Capture the cell that displays the provided text and extract its (X, Y) central coordinate. 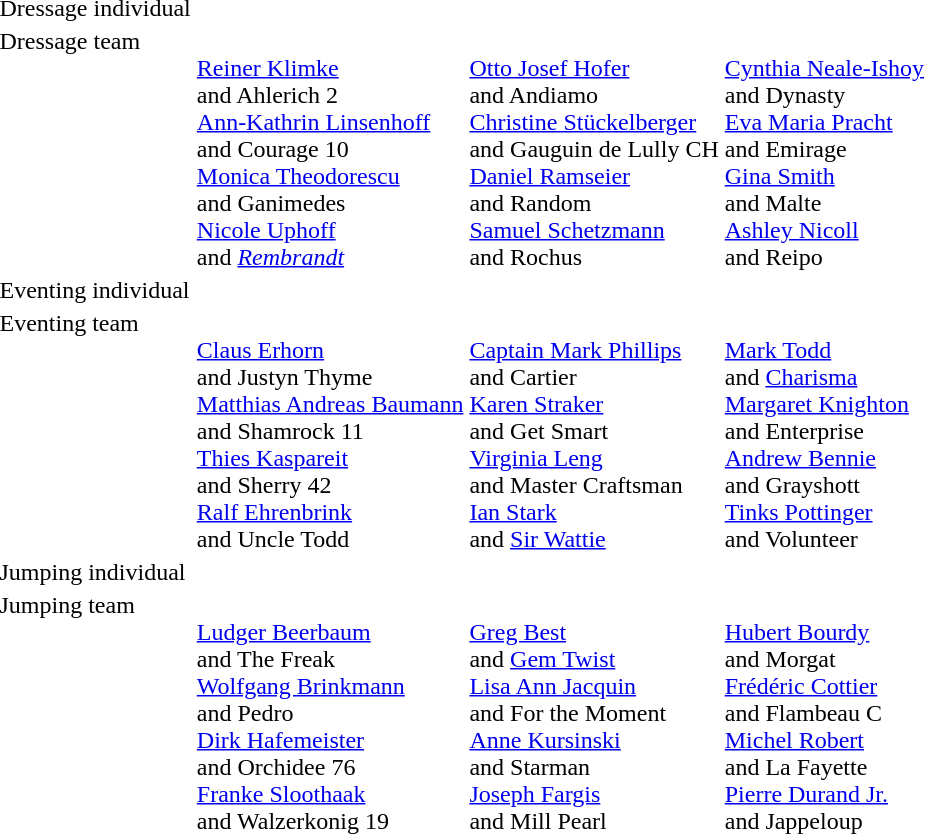
Captain Mark Phillips and Cartier Karen Straker and Get Smart Virginia Leng and Master Craftsman Ian Stark and Sir Wattie (594, 431)
Otto Josef Hofer and Andiamo Christine Stückelberger and Gauguin de Lully CH Daniel Ramseier and Random Samuel Schetzmann and Rochus (594, 149)
Reiner Klimke and Ahlerich 2 Ann-Kathrin Linsenhoff and Courage 10 Monica Theodorescu and Ganimedes Nicole Uphoff and Rembrandt (330, 149)
Mark Todd and Charisma Margaret Knighton and Enterprise Andrew Bennie and Grayshott Tinks Pottinger and Volunteer (824, 431)
Claus Erhorn and Justyn Thyme Matthias Andreas Baumann and Shamrock 11 Thies Kaspareit and Sherry 42 Ralf Ehrenbrink and Uncle Todd (330, 431)
Cynthia Neale-Ishoy and Dynasty Eva Maria Pracht and Emirage Gina Smith and Malte Ashley Nicoll and Reipo (824, 149)
